From the cell containing the given text, extract its center point as [X, Y] coordinate. 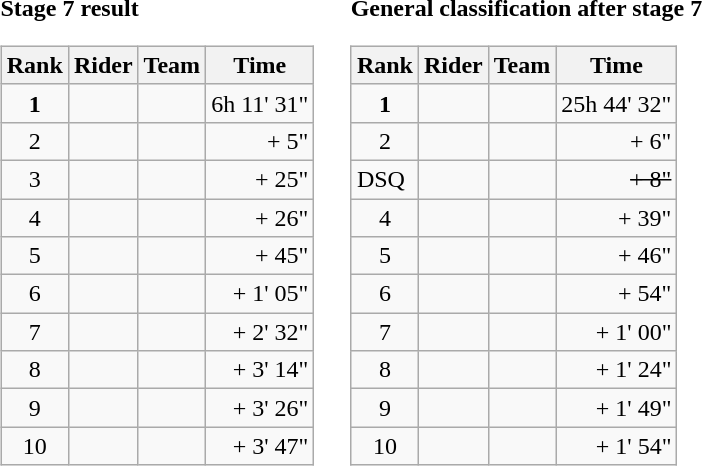
+ 3' 14" [260, 370]
+ 1' 24" [616, 370]
+ 26" [260, 217]
+ 45" [260, 256]
+ 1' 49" [616, 408]
+ 2' 32" [260, 332]
+ 6" [616, 141]
+ 54" [616, 294]
+ 25" [260, 179]
+ 5" [260, 141]
DSQ [384, 179]
+ 1' 54" [616, 446]
25h 44' 32" [616, 103]
+ 46" [616, 256]
+ 8" [616, 179]
+ 1' 05" [260, 294]
3 [34, 179]
+ 39" [616, 217]
+ 1' 00" [616, 332]
+ 3' 47" [260, 446]
6h 11' 31" [260, 103]
+ 3' 26" [260, 408]
